Capture the cell that displays the provided text and extract its (X, Y) central coordinate. 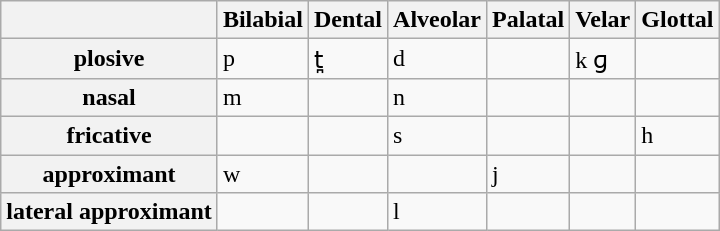
approximant (110, 173)
d (438, 59)
lateral approximant (110, 212)
Alveolar (438, 20)
fricative (110, 135)
w (262, 173)
s (438, 135)
t̪ (348, 59)
p (262, 59)
k ɡ (603, 59)
Dental (348, 20)
Palatal (528, 20)
plosive (110, 59)
j (528, 173)
Velar (603, 20)
nasal (110, 97)
l (438, 212)
n (438, 97)
m (262, 97)
h (678, 135)
Glottal (678, 20)
Bilabial (262, 20)
